Pinpoint the cell where the given text exists, returning its (x, y) midpoint coordinate. 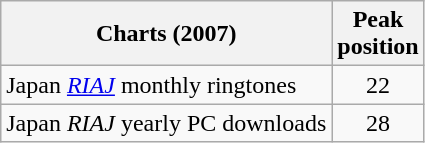
Peakposition (378, 34)
Japan RIAJ yearly PC downloads (166, 123)
Japan RIAJ monthly ringtones (166, 85)
22 (378, 85)
28 (378, 123)
Charts (2007) (166, 34)
